Capture the cell that displays the provided text and extract its (x, y) central coordinate. 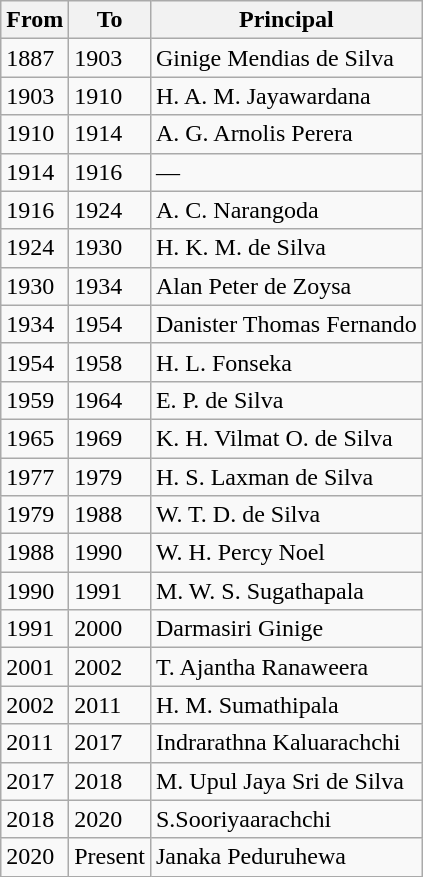
H. K. M. de Silva (286, 248)
1959 (35, 400)
Danister Thomas Fernando (286, 324)
W. H. Percy Noel (286, 553)
H. A. M. Jayawardana (286, 96)
T. Ajantha Ranaweera (286, 667)
E. P. de Silva (286, 400)
H. S. Laxman de Silva (286, 477)
Indrarathna Kaluarachchi (286, 743)
M. W. S. Sugathapala (286, 591)
Darmasiri Ginige (286, 629)
2001 (35, 667)
1887 (35, 58)
Present (110, 857)
To (110, 20)
H. L. Fonseka (286, 362)
2000 (110, 629)
S.Sooriyaarachchi (286, 819)
From (35, 20)
A. C. Narangoda (286, 210)
H. M. Sumathipala (286, 705)
— (286, 172)
Janaka Peduruhewa (286, 857)
W. T. D. de Silva (286, 515)
Alan Peter de Zoysa (286, 286)
Ginige Mendias de Silva (286, 58)
K. H. Vilmat O. de Silva (286, 438)
1965 (35, 438)
A. G. Arnolis Perera (286, 134)
1977 (35, 477)
Principal (286, 20)
M. Upul Jaya Sri de Silva (286, 781)
1958 (110, 362)
1969 (110, 438)
1964 (110, 400)
